Return the (X, Y) coordinate for the center point of the cell that contains the specified text.  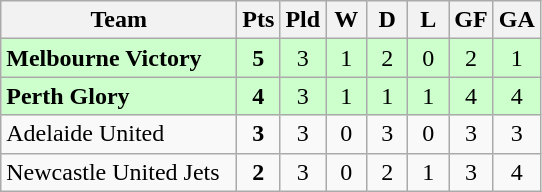
W (346, 20)
Team (119, 20)
Pts (258, 20)
Pld (303, 20)
D (388, 20)
Newcastle United Jets (119, 172)
Perth Glory (119, 96)
GF (471, 20)
Adelaide United (119, 134)
GA (516, 20)
Melbourne Victory (119, 58)
L (428, 20)
5 (258, 58)
